Return (x, y) of the center of cell containing provided text 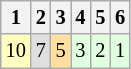
4 (80, 17)
6 (120, 17)
7 (41, 51)
10 (16, 51)
